Scan for the cell matching the given text and deliver its (x, y) coordinate at center. 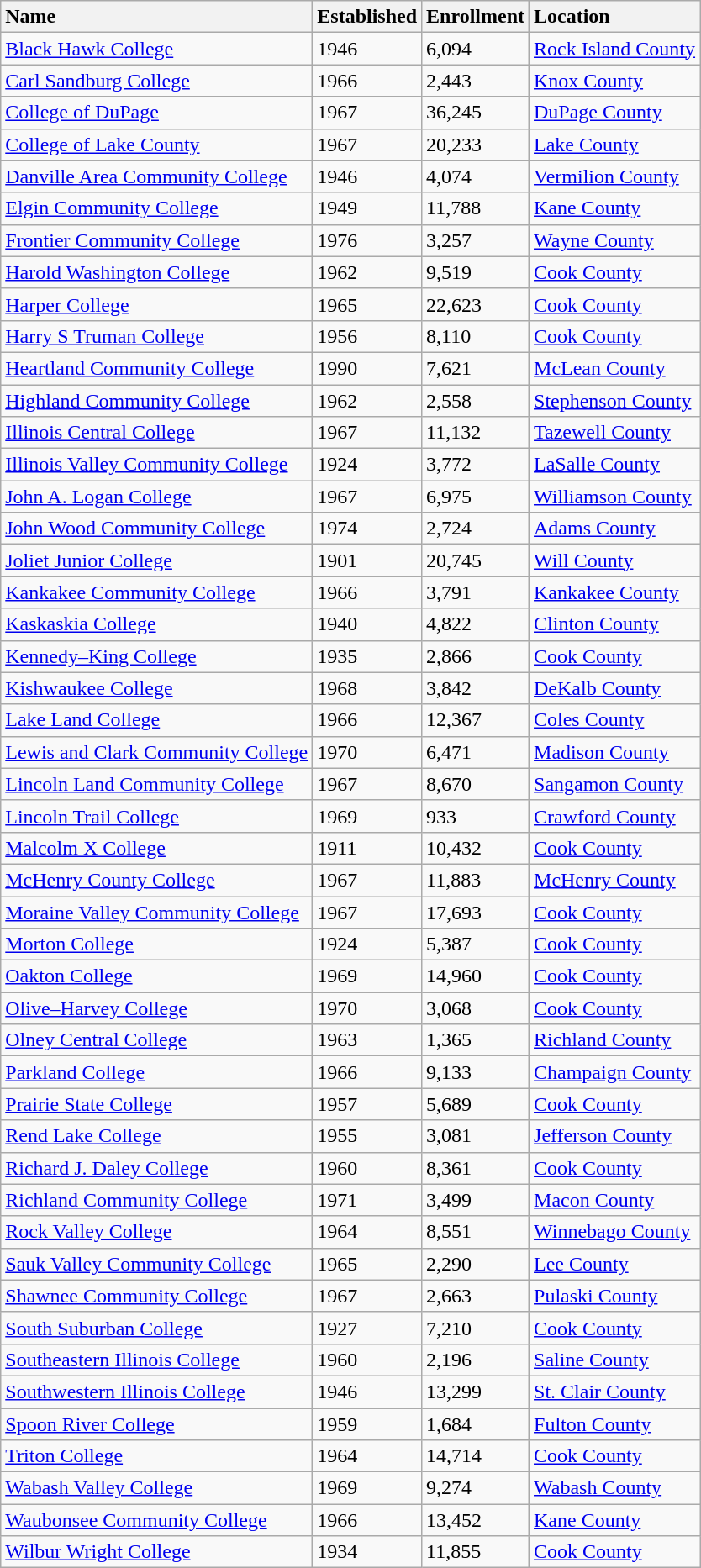
2,290 (476, 1264)
8,361 (476, 1168)
1976 (367, 240)
Stephenson County (615, 401)
McHenry County (615, 880)
Knox County (615, 81)
2,558 (476, 401)
Location (615, 17)
Saline County (615, 1360)
Prairie State College (156, 1104)
Illinois Valley Community College (156, 465)
Sangamon County (615, 784)
Harold Washington College (156, 272)
2,196 (476, 1360)
McLean County (615, 368)
1934 (367, 1552)
Joliet Junior College (156, 560)
11,132 (476, 433)
3,791 (476, 592)
Elgin Community College (156, 208)
11,788 (476, 208)
1971 (367, 1200)
Harry S Truman College (156, 336)
Frontier Community College (156, 240)
LaSalle County (615, 465)
3,772 (476, 465)
Enrollment (476, 17)
Wabash County (615, 1488)
Lewis and Clark Community College (156, 752)
17,693 (476, 912)
DeKalb County (615, 688)
Wilbur Wright College (156, 1552)
South Suburban College (156, 1328)
1990 (367, 368)
Fulton County (615, 1424)
1927 (367, 1328)
Kankakee Community College (156, 592)
College of Lake County (156, 145)
4,822 (476, 624)
Heartland Community College (156, 368)
Adams County (615, 529)
Pulaski County (615, 1296)
Rock Island County (615, 49)
Illinois Central College (156, 433)
Macon County (615, 1200)
Danville Area Community College (156, 176)
Lincoln Land Community College (156, 784)
Rend Lake College (156, 1136)
Lincoln Trail College (156, 816)
Kennedy–King College (156, 656)
9,274 (476, 1488)
6,975 (476, 497)
9,133 (476, 1072)
McHenry County College (156, 880)
Jefferson County (615, 1136)
Sauk Valley Community College (156, 1264)
Kaskaskia College (156, 624)
5,387 (476, 944)
1901 (367, 560)
9,519 (476, 272)
3,081 (476, 1136)
Vermilion County (615, 176)
Triton College (156, 1456)
Clinton County (615, 624)
1957 (367, 1104)
Moraine Valley Community College (156, 912)
2,663 (476, 1296)
Winnebago County (615, 1232)
Highland Community College (156, 401)
13,299 (476, 1392)
Lake County (615, 145)
Established (367, 17)
Wabash Valley College (156, 1488)
1,684 (476, 1424)
5,689 (476, 1104)
Lake Land College (156, 720)
8,670 (476, 784)
3,257 (476, 240)
College of DuPage (156, 113)
Southwestern Illinois College (156, 1392)
11,883 (476, 880)
3,842 (476, 688)
2,866 (476, 656)
Parkland College (156, 1072)
2,724 (476, 529)
1949 (367, 208)
4,074 (476, 176)
20,745 (476, 560)
DuPage County (615, 113)
Olive–Harvey College (156, 1008)
14,714 (476, 1456)
Name (156, 17)
22,623 (476, 304)
6,471 (476, 752)
3,499 (476, 1200)
7,621 (476, 368)
1,365 (476, 1040)
1935 (367, 656)
36,245 (476, 113)
1974 (367, 529)
1956 (367, 336)
Madison County (615, 752)
Malcolm X College (156, 848)
John A. Logan College (156, 497)
12,367 (476, 720)
Harper College (156, 304)
Kishwaukee College (156, 688)
John Wood Community College (156, 529)
Southeastern Illinois College (156, 1360)
11,855 (476, 1552)
Crawford County (615, 816)
7,210 (476, 1328)
Carl Sandburg College (156, 81)
8,551 (476, 1232)
Richland Community College (156, 1200)
St. Clair County (615, 1392)
Coles County (615, 720)
20,233 (476, 145)
Morton College (156, 944)
Richard J. Daley College (156, 1168)
13,452 (476, 1520)
Rock Valley College (156, 1232)
3,068 (476, 1008)
Will County (615, 560)
1940 (367, 624)
Tazewell County (615, 433)
6,094 (476, 49)
1955 (367, 1136)
Shawnee Community College (156, 1296)
Black Hawk College (156, 49)
2,443 (476, 81)
Richland County (615, 1040)
Lee County (615, 1264)
1911 (367, 848)
Williamson County (615, 497)
14,960 (476, 976)
1959 (367, 1424)
1963 (367, 1040)
Kankakee County (615, 592)
Oakton College (156, 976)
1968 (367, 688)
933 (476, 816)
8,110 (476, 336)
Waubonsee Community College (156, 1520)
Champaign County (615, 1072)
Spoon River College (156, 1424)
10,432 (476, 848)
Olney Central College (156, 1040)
Wayne County (615, 240)
